Scan for the cell matching the given text and deliver its [X, Y] coordinate at center. 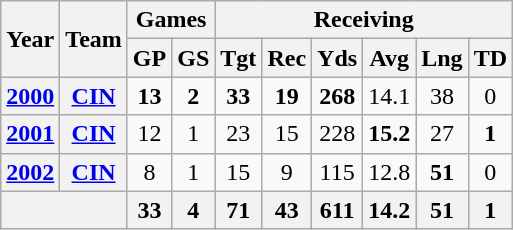
9 [287, 172]
115 [338, 172]
19 [287, 96]
12 [149, 134]
Rec [287, 58]
Tgt [238, 58]
2001 [30, 134]
38 [442, 96]
Lng [442, 58]
GP [149, 58]
15.2 [390, 134]
43 [287, 210]
14.2 [390, 210]
27 [442, 134]
228 [338, 134]
Yds [338, 58]
2002 [30, 172]
Team [94, 39]
13 [149, 96]
23 [238, 134]
Games [170, 20]
4 [194, 210]
14.1 [390, 96]
Year [30, 39]
2 [194, 96]
Avg [390, 58]
12.8 [390, 172]
2000 [30, 96]
611 [338, 210]
268 [338, 96]
Receiving [364, 20]
TD [490, 58]
8 [149, 172]
71 [238, 210]
GS [194, 58]
